Return [X, Y] of the center of cell containing provided text 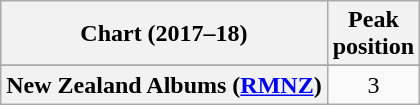
3 [373, 85]
Peakposition [373, 34]
New Zealand Albums (RMNZ) [164, 85]
Chart (2017–18) [164, 34]
